Identify which cell holds the provided text, then report its (X, Y) central coordinate. 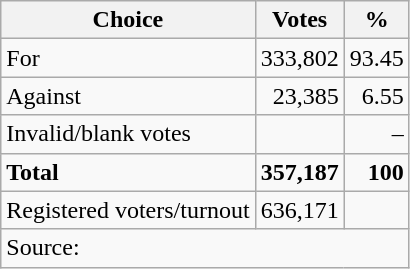
% (376, 20)
Total (128, 172)
– (376, 134)
93.45 (376, 58)
Choice (128, 20)
Invalid/blank votes (128, 134)
636,171 (300, 210)
For (128, 58)
Against (128, 96)
6.55 (376, 96)
357,187 (300, 172)
Votes (300, 20)
Registered voters/turnout (128, 210)
Source: (205, 248)
23,385 (300, 96)
100 (376, 172)
333,802 (300, 58)
